Capture the cell that displays the provided text and extract its [x, y] central coordinate. 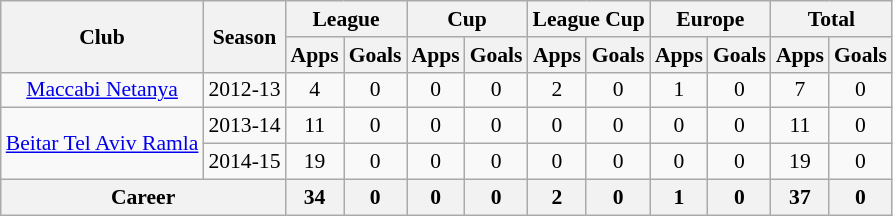
2012-13 [244, 90]
7 [800, 90]
Cup [468, 19]
League Cup [589, 19]
2013-14 [244, 126]
Beitar Tel Aviv Ramla [102, 144]
Career [144, 197]
League [346, 19]
Europe [710, 19]
34 [314, 197]
2014-15 [244, 162]
4 [314, 90]
Club [102, 36]
Total [832, 19]
Maccabi Netanya [102, 90]
Season [244, 36]
37 [800, 197]
